Scan for the cell matching the given text and deliver its [x, y] coordinate at center. 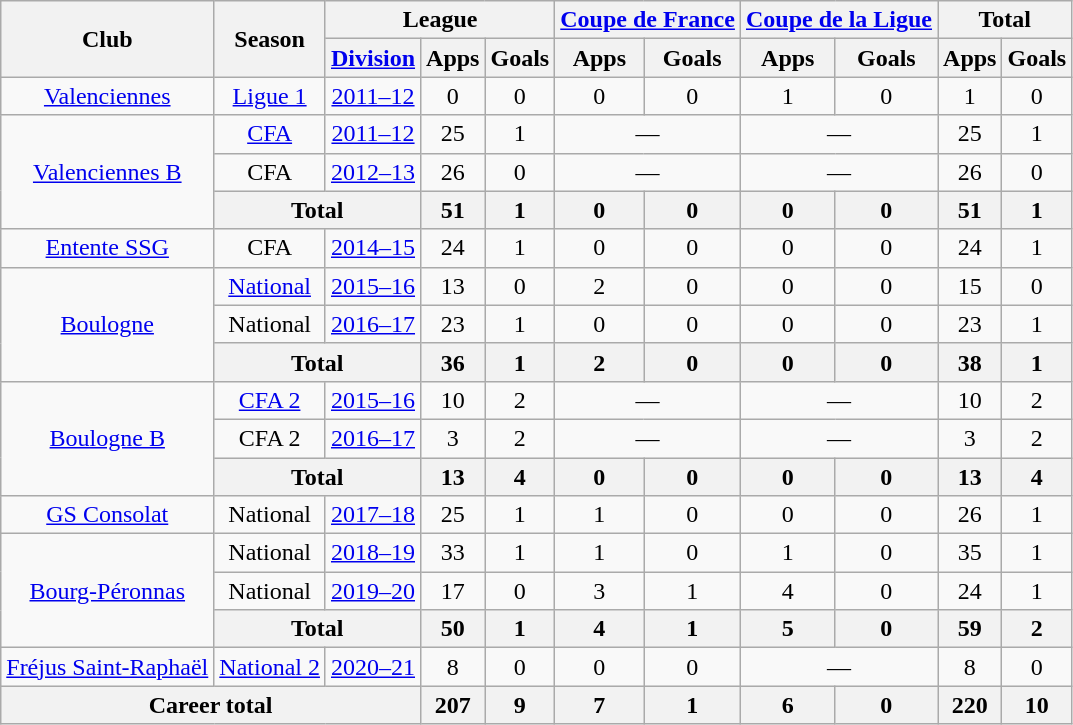
2018–19 [372, 553]
7 [600, 705]
2014–15 [372, 248]
35 [970, 553]
17 [453, 591]
36 [453, 362]
Coupe de France [648, 20]
GS Consolat [108, 515]
Boulogne [108, 324]
2017–18 [372, 515]
33 [453, 553]
6 [788, 705]
15 [970, 286]
Boulogne B [108, 438]
Ligue 1 [270, 96]
9 [520, 705]
2012–13 [372, 172]
2020–21 [372, 667]
Club [108, 39]
38 [970, 362]
Fréjus Saint-Raphaël [108, 667]
National 2 [270, 667]
Valenciennes B [108, 172]
Coupe de la Ligue [838, 20]
Career total [211, 705]
Division [372, 58]
50 [453, 629]
League [440, 20]
220 [970, 705]
5 [788, 629]
Entente SSG [108, 248]
Bourg-Péronnas [108, 591]
59 [970, 629]
Season [270, 39]
207 [453, 705]
2019–20 [372, 591]
Valenciennes [108, 96]
